Pinpoint the cell where the given text exists, returning its [x, y] midpoint coordinate. 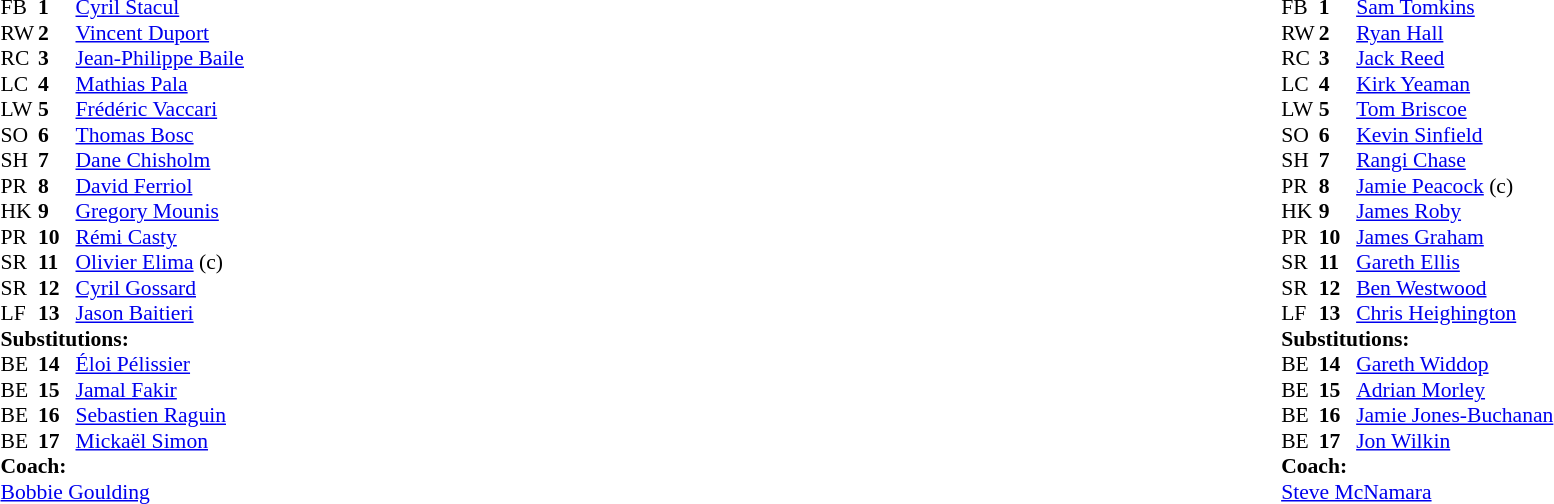
James Graham [1454, 237]
Jason Baitieri [160, 313]
Jon Wilkin [1454, 441]
Frédéric Vaccari [160, 109]
Jean-Philippe Baile [160, 59]
Chris Heighington [1454, 313]
Thomas Bosc [160, 135]
Tom Briscoe [1454, 109]
Sebastien Raguin [160, 415]
Gregory Mounis [160, 211]
Gareth Ellis [1454, 263]
Vincent Duport [160, 33]
Jamal Fakir [160, 390]
Kirk Yeaman [1454, 84]
David Ferriol [160, 186]
Ben Westwood [1454, 288]
Éloi Pélissier [160, 365]
Adrian Morley [1454, 390]
Dane Chisholm [160, 161]
Rangi Chase [1454, 161]
Jamie Peacock (c) [1454, 186]
Kevin Sinfield [1454, 135]
Rémi Casty [160, 237]
Ryan Hall [1454, 33]
Jack Reed [1454, 59]
Gareth Widdop [1454, 365]
James Roby [1454, 211]
Mickaël Simon [160, 441]
Jamie Jones-Buchanan [1454, 415]
Olivier Elima (c) [160, 263]
Mathias Pala [160, 84]
Cyril Gossard [160, 288]
